Return (X, Y) of the center of cell containing provided text 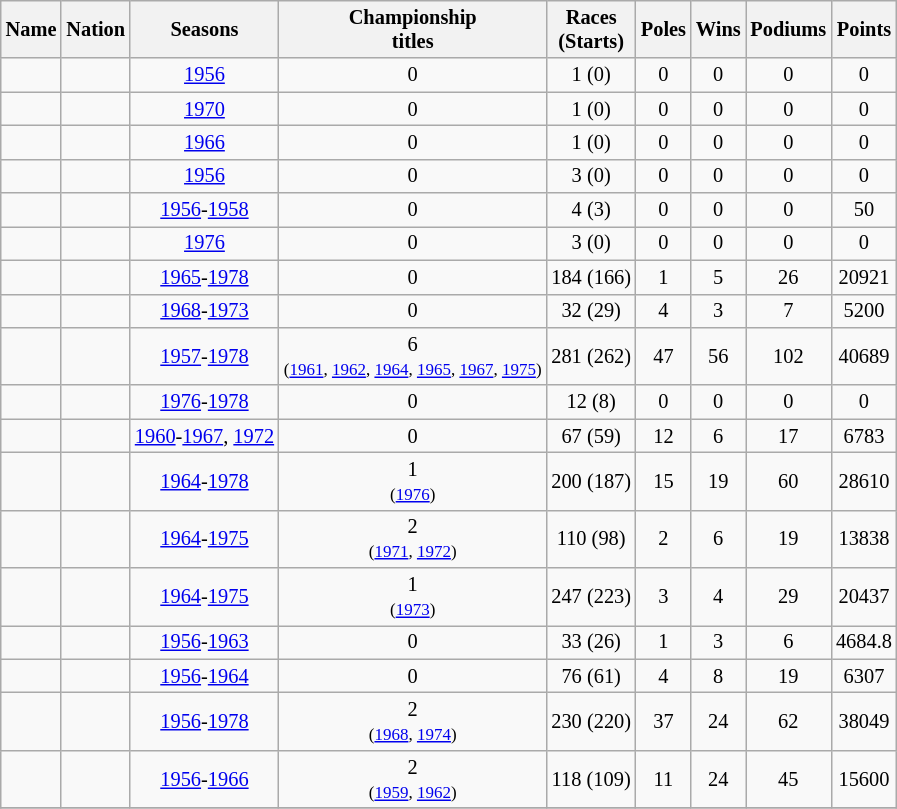
Podiums (789, 29)
110 (98) (591, 539)
1964-1978 (204, 481)
1956-1966 (204, 779)
1956-1963 (204, 642)
26 (789, 277)
102 (789, 356)
20921 (864, 277)
1 (1976) (412, 481)
118 (109) (591, 779)
200 (187) (591, 481)
1960-1967, 1972 (204, 436)
62 (789, 721)
1(1973) (412, 597)
15600 (864, 779)
Name (32, 29)
56 (718, 356)
184 (166) (591, 277)
1965-1978 (204, 277)
67 (59) (591, 436)
1968-1973 (204, 311)
8 (718, 676)
7 (789, 311)
Seasons (204, 29)
15 (664, 481)
1970 (204, 109)
2(1971, 1972) (412, 539)
1956-1958 (204, 210)
12 (664, 436)
1966 (204, 142)
Races(Starts) (591, 29)
17 (789, 436)
1976-1978 (204, 402)
5200 (864, 311)
76 (61) (591, 676)
1956-1978 (204, 721)
47 (664, 356)
6307 (864, 676)
12 (8) (591, 402)
1976 (204, 243)
6 (1961, 1962, 1964, 1965, 1967, 1975) (412, 356)
29 (789, 597)
4 (3) (591, 210)
1957-1978 (204, 356)
Points (864, 29)
13838 (864, 539)
6783 (864, 436)
230 (220) (591, 721)
37 (664, 721)
32 (29) (591, 311)
40689 (864, 356)
20437 (864, 597)
60 (789, 481)
Wins (718, 29)
45 (789, 779)
28610 (864, 481)
4684.8 (864, 642)
50 (864, 210)
5 (718, 277)
33 (26) (591, 642)
2(1959, 1962) (412, 779)
11 (664, 779)
Nation (96, 29)
Poles (664, 29)
2 (664, 539)
247 (223) (591, 597)
281 (262) (591, 356)
Championshiptitles (412, 29)
1956-1964 (204, 676)
2(1968, 1974) (412, 721)
38049 (864, 721)
